Return [X, Y] of the center of cell containing provided text 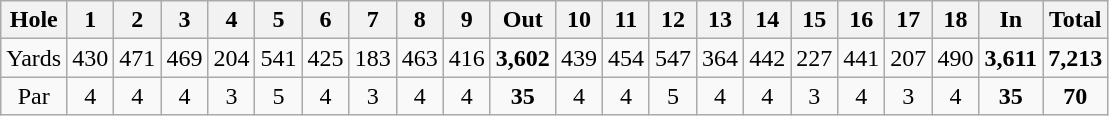
204 [232, 58]
18 [956, 20]
14 [768, 20]
70 [1076, 96]
In [1011, 20]
11 [626, 20]
13 [720, 20]
463 [420, 58]
7 [372, 20]
547 [672, 58]
490 [956, 58]
9 [466, 20]
430 [90, 58]
Total [1076, 20]
3,611 [1011, 58]
1 [90, 20]
3,602 [522, 58]
10 [578, 20]
6 [326, 20]
Yards [34, 58]
425 [326, 58]
471 [138, 58]
12 [672, 20]
469 [184, 58]
15 [814, 20]
439 [578, 58]
416 [466, 58]
441 [862, 58]
183 [372, 58]
Par [34, 96]
17 [908, 20]
454 [626, 58]
207 [908, 58]
7,213 [1076, 58]
16 [862, 20]
Hole [34, 20]
364 [720, 58]
2 [138, 20]
227 [814, 58]
442 [768, 58]
541 [278, 58]
Out [522, 20]
8 [420, 20]
